Determine the (X, Y) coordinate at the center of the cell enclosing the given text.  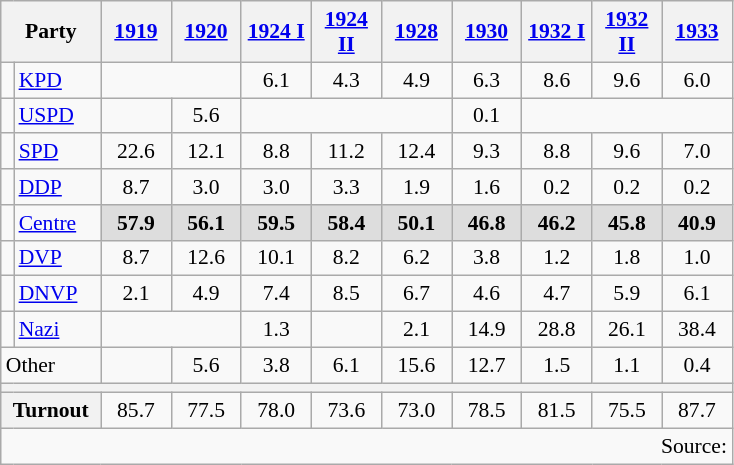
78.0 (276, 411)
Party (51, 32)
45.8 (627, 223)
1924 I (276, 32)
1919 (136, 32)
56.1 (206, 223)
1.9 (416, 187)
Centre (58, 223)
6.7 (416, 294)
15.6 (416, 365)
SPD (58, 152)
75.5 (627, 411)
Other (51, 365)
8.5 (346, 294)
73.0 (416, 411)
85.7 (136, 411)
6.0 (697, 80)
0.1 (487, 116)
1930 (487, 32)
46.8 (487, 223)
50.1 (416, 223)
7.4 (276, 294)
1.1 (627, 365)
59.5 (276, 223)
9.3 (487, 152)
1.2 (557, 258)
DDP (58, 187)
12.1 (206, 152)
USPD (58, 116)
58.4 (346, 223)
DVP (58, 258)
KPD (58, 80)
12.4 (416, 152)
81.5 (557, 411)
Nazi (58, 330)
6.2 (416, 258)
87.7 (697, 411)
1932 II (627, 32)
1.6 (487, 187)
1928 (416, 32)
22.6 (136, 152)
4.3 (346, 80)
Turnout (51, 411)
3.3 (346, 187)
8.2 (346, 258)
1933 (697, 32)
57.9 (136, 223)
1.0 (697, 258)
6.3 (487, 80)
4.6 (487, 294)
28.8 (557, 330)
26.1 (627, 330)
7.0 (697, 152)
5.9 (627, 294)
1932 I (557, 32)
4.7 (557, 294)
73.6 (346, 411)
Source: (366, 447)
1.5 (557, 365)
10.1 (276, 258)
DNVP (58, 294)
11.2 (346, 152)
8.6 (557, 80)
40.9 (697, 223)
38.4 (697, 330)
14.9 (487, 330)
1920 (206, 32)
1924 II (346, 32)
0.4 (697, 365)
77.5 (206, 411)
1.3 (276, 330)
1.8 (627, 258)
78.5 (487, 411)
12.6 (206, 258)
46.2 (557, 223)
12.7 (487, 365)
